Capture the cell that displays the provided text and extract its (x, y) central coordinate. 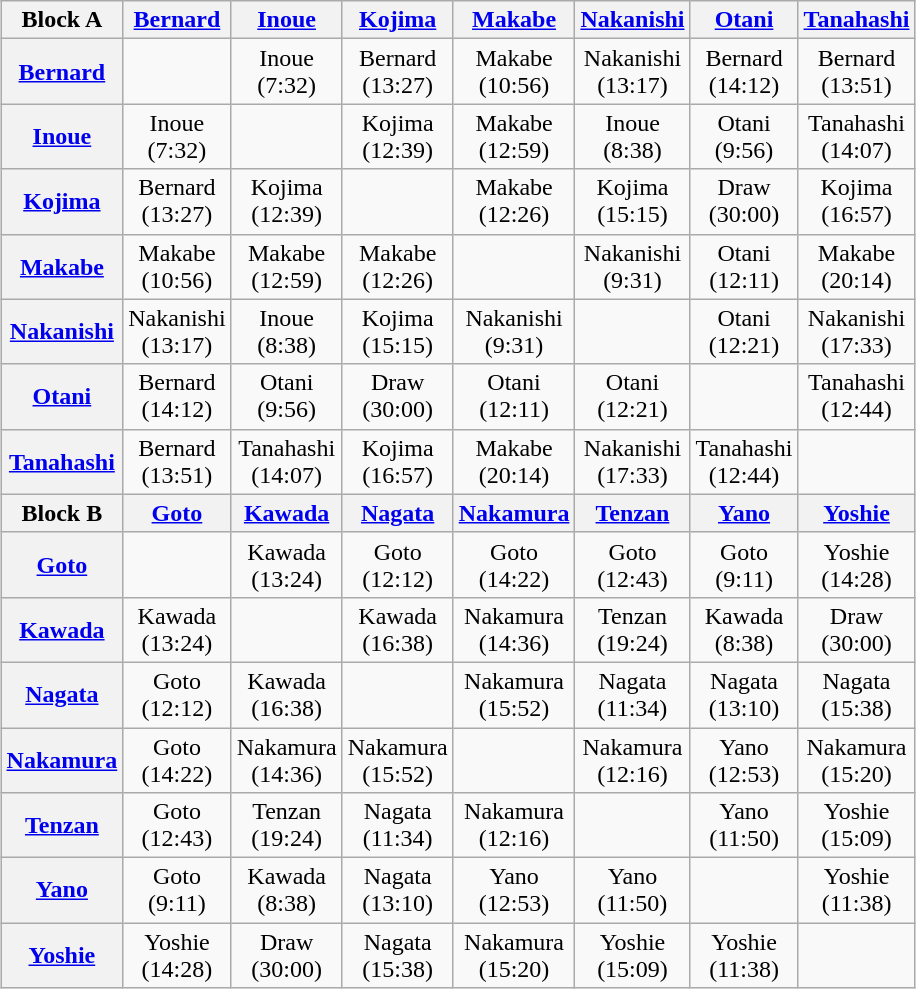
Block B (62, 513)
Block A (62, 20)
